Extract the [X, Y] coordinate from the center of the cell holding the provided text.  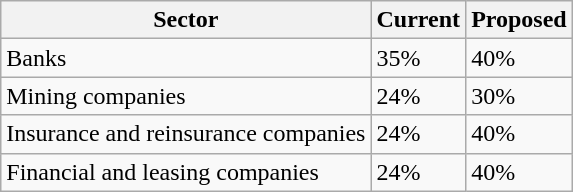
Insurance and reinsurance companies [186, 134]
Banks [186, 58]
30% [520, 96]
Mining companies [186, 96]
Proposed [520, 20]
Sector [186, 20]
Financial and leasing companies [186, 172]
Current [418, 20]
35% [418, 58]
